Extract the [x, y] coordinate from the center of the cell holding the provided text.  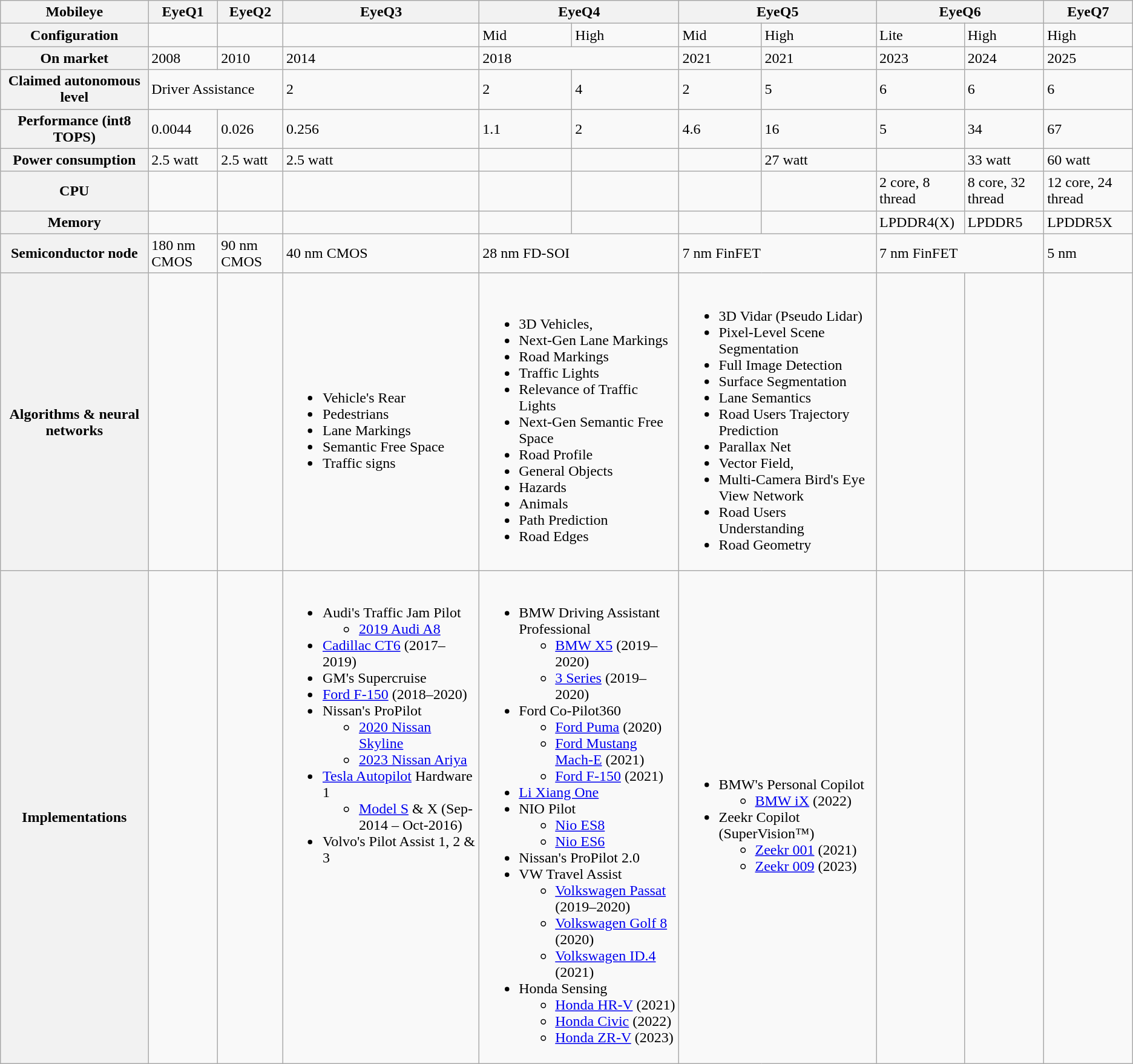
Memory [74, 222]
Driver Assistance [215, 90]
2 core, 8 thread [921, 191]
Lite [921, 35]
CPU [74, 191]
EyeQ5 [778, 12]
Power consumption [74, 160]
5 nm [1088, 253]
1.1 [525, 128]
Semiconductor node [74, 253]
Claimed autonomous level [74, 90]
67 [1088, 128]
Implementations [74, 817]
0.0044 [183, 128]
2025 [1088, 58]
BMW's Personal Copilot BMW iX (2022)Zeekr Copilot (SuperVision™)Zeekr 001 (2021)Zeekr 009 (2023) [778, 817]
12 core, 24 thread [1088, 191]
EyeQ3 [381, 12]
2010 [251, 58]
On market [74, 58]
34 [1003, 128]
60 watt [1088, 160]
40 nm CMOS [381, 253]
LPDDR5 [1003, 222]
4.6 [720, 128]
Vehicle's RearPedestriansLane MarkingsSemantic Free SpaceTraffic signs [381, 421]
0.256 [381, 128]
4 [626, 90]
16 [819, 128]
90 nm CMOS [251, 253]
33 watt [1003, 160]
Algorithms & neural networks [74, 421]
2023 [921, 58]
EyeQ1 [183, 12]
2008 [183, 58]
2014 [381, 58]
8 core, 32 thread [1003, 191]
27 watt [819, 160]
0.026 [251, 128]
EyeQ4 [579, 12]
LPDDR4(X) [921, 222]
Mobileye [74, 12]
LPDDR5X [1088, 222]
Performance (int8 TOPS) [74, 128]
EyeQ7 [1088, 12]
EyeQ6 [960, 12]
180 nm CMOS [183, 253]
2018 [579, 58]
28 nm FD-SOI [579, 253]
2024 [1003, 58]
Configuration [74, 35]
EyeQ2 [251, 12]
